Identify which cell holds the provided text, then report its [X, Y] central coordinate. 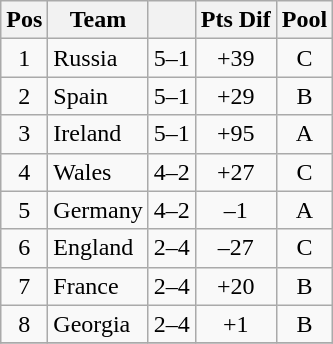
Team [98, 20]
4 [24, 172]
Pts Dif [236, 20]
7 [24, 286]
2 [24, 96]
England [98, 248]
Wales [98, 172]
+29 [236, 96]
6 [24, 248]
Germany [98, 210]
Russia [98, 58]
8 [24, 324]
+20 [236, 286]
Georgia [98, 324]
+27 [236, 172]
1 [24, 58]
+39 [236, 58]
3 [24, 134]
–1 [236, 210]
Ireland [98, 134]
+95 [236, 134]
+1 [236, 324]
Pool [304, 20]
France [98, 286]
–27 [236, 248]
5 [24, 210]
Pos [24, 20]
Spain [98, 96]
